Identify which cell holds the provided text, then report its (x, y) central coordinate. 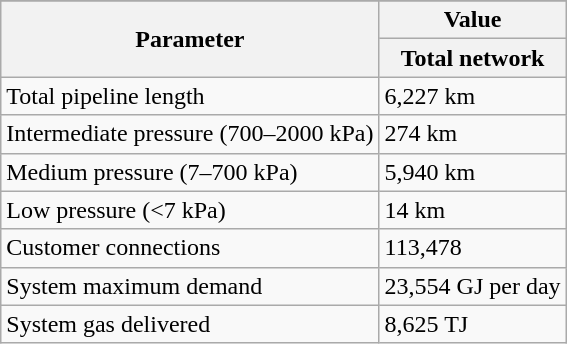
System maximum demand (190, 286)
Total network (472, 58)
14 km (472, 210)
Medium pressure (7–700 kPa) (190, 172)
8,625 TJ (472, 324)
Total pipeline length (190, 96)
Parameter (190, 39)
System gas delivered (190, 324)
23,554 GJ per day (472, 286)
274 km (472, 134)
Low pressure (<7 kPa) (190, 210)
113,478 (472, 248)
5,940 km (472, 172)
Value (472, 20)
6,227 km (472, 96)
Intermediate pressure (700–2000 kPa) (190, 134)
Customer connections (190, 248)
